Capture the cell that displays the provided text and extract its (X, Y) central coordinate. 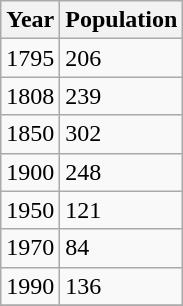
206 (122, 58)
Year (30, 20)
121 (122, 210)
1990 (30, 286)
1900 (30, 172)
1850 (30, 134)
1970 (30, 248)
1795 (30, 58)
1808 (30, 96)
248 (122, 172)
Population (122, 20)
302 (122, 134)
1950 (30, 210)
239 (122, 96)
136 (122, 286)
84 (122, 248)
